Return the [x, y] coordinate for the center point of the cell that contains the specified text.  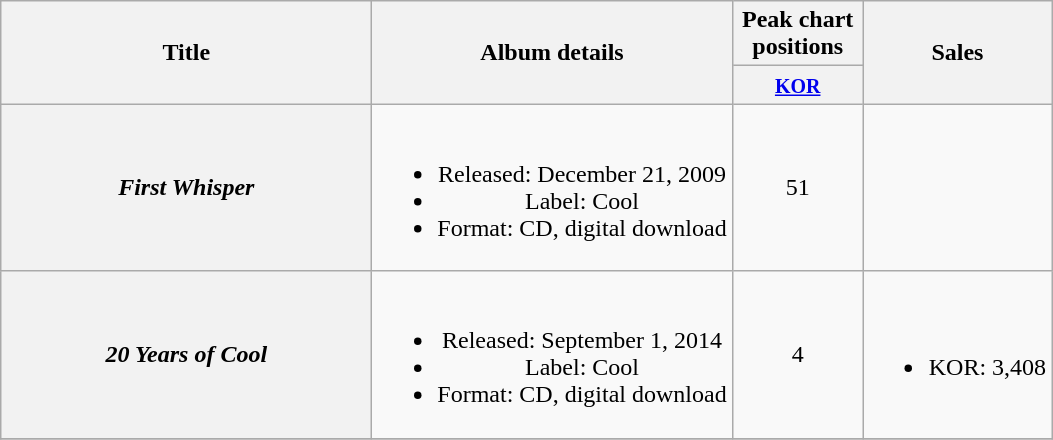
Released: September 1, 2014Label: CoolFormat: CD, digital download [552, 354]
4 [798, 354]
Sales [957, 52]
KOR [798, 85]
Released: December 21, 2009Label: CoolFormat: CD, digital download [552, 188]
20 Years of Cool [186, 354]
Album details [552, 52]
First Whisper [186, 188]
Title [186, 52]
51 [798, 188]
KOR: 3,408 [957, 354]
Peak chart positions [798, 34]
